Locate the cell with the specified text and output its (x, y) center coordinate. 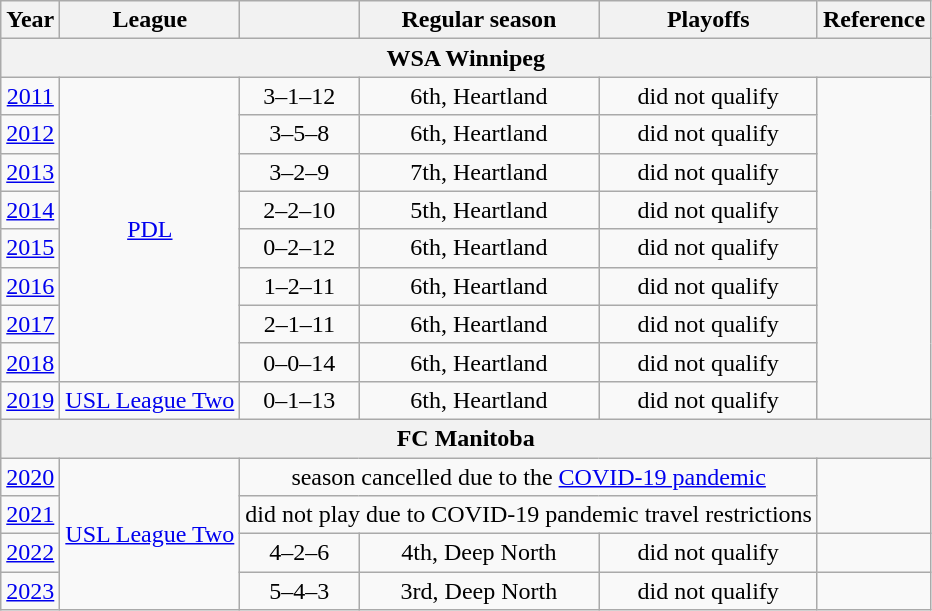
2012 (30, 134)
4–2–6 (300, 553)
0–1–13 (300, 400)
2013 (30, 172)
3rd, Deep North (479, 591)
2017 (30, 324)
Reference (874, 20)
1–2–11 (300, 286)
2015 (30, 248)
2014 (30, 210)
2016 (30, 286)
FC Manitoba (466, 438)
2018 (30, 362)
3–2–9 (300, 172)
0–0–14 (300, 362)
2–1–11 (300, 324)
season cancelled due to the COVID-19 pandemic (529, 477)
WSA Winnipeg (466, 58)
5–4–3 (300, 591)
PDL (150, 229)
0–2–12 (300, 248)
2020 (30, 477)
Year (30, 20)
League (150, 20)
2023 (30, 591)
2011 (30, 96)
did not play due to COVID-19 pandemic travel restrictions (529, 515)
7th, Heartland (479, 172)
2019 (30, 400)
3–1–12 (300, 96)
Playoffs (708, 20)
2021 (30, 515)
3–5–8 (300, 134)
2–2–10 (300, 210)
4th, Deep North (479, 553)
Regular season (479, 20)
5th, Heartland (479, 210)
2022 (30, 553)
